Extract the [X, Y] coordinate from the center of the cell holding the provided text.  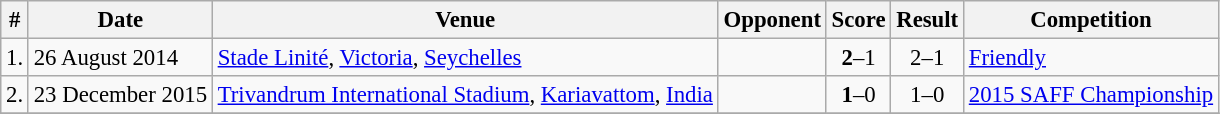
26 August 2014 [120, 58]
Venue [465, 20]
23 December 2015 [120, 95]
Trivandrum International Stadium, Kariavattom, India [465, 95]
Score [858, 20]
2015 SAFF Championship [1090, 95]
Date [120, 20]
# [15, 20]
1. [15, 58]
Result [928, 20]
2. [15, 95]
Friendly [1090, 58]
Competition [1090, 20]
Stade Linité, Victoria, Seychelles [465, 58]
Opponent [772, 20]
